Find where the given text appears and provide that cell's center as (x, y) coordinate. 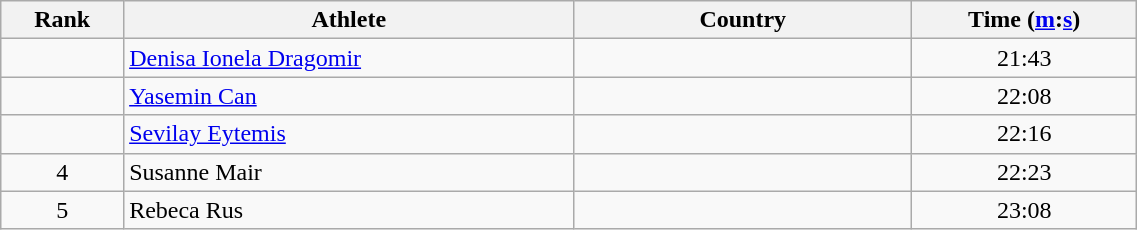
5 (62, 210)
Time (m:s) (1024, 20)
Rebeca Rus (349, 210)
Sevilay Eytemis (349, 134)
Country (743, 20)
4 (62, 172)
22:16 (1024, 134)
21:43 (1024, 58)
23:08 (1024, 210)
22:23 (1024, 172)
Denisa Ionela Dragomir (349, 58)
22:08 (1024, 96)
Yasemin Can (349, 96)
Susanne Mair (349, 172)
Rank (62, 20)
Athlete (349, 20)
